Provide the [X, Y] coordinate of the cell's center where the given text is located.  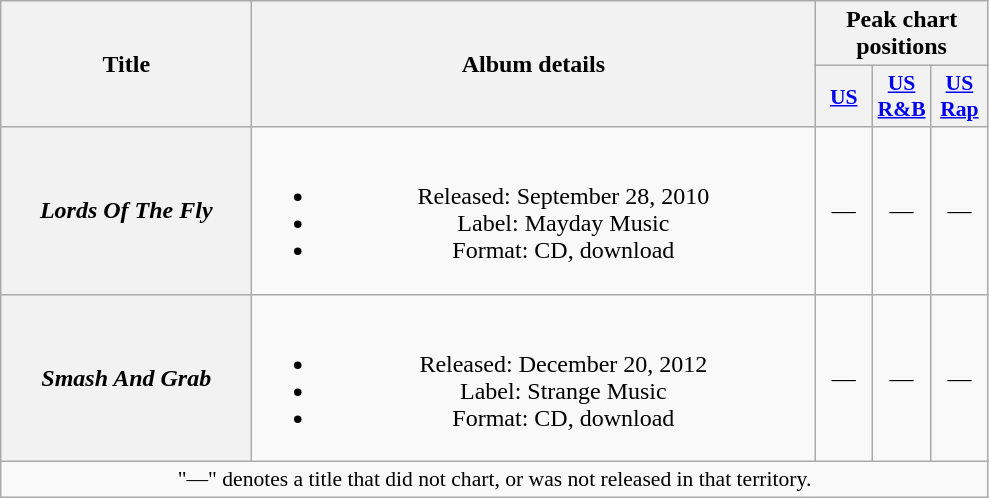
US Rap [960, 96]
US [844, 96]
Album details [534, 64]
"—" denotes a title that did not chart, or was not released in that territory. [494, 479]
Smash And Grab [126, 378]
Released: September 28, 2010Label: Mayday MusicFormat: CD, download [534, 210]
Peak chart positions [902, 34]
US R&B [902, 96]
Title [126, 64]
Lords Of The Fly [126, 210]
Released: December 20, 2012Label: Strange MusicFormat: CD, download [534, 378]
